Return the (x, y) coordinate for the center point of the cell that contains the specified text.  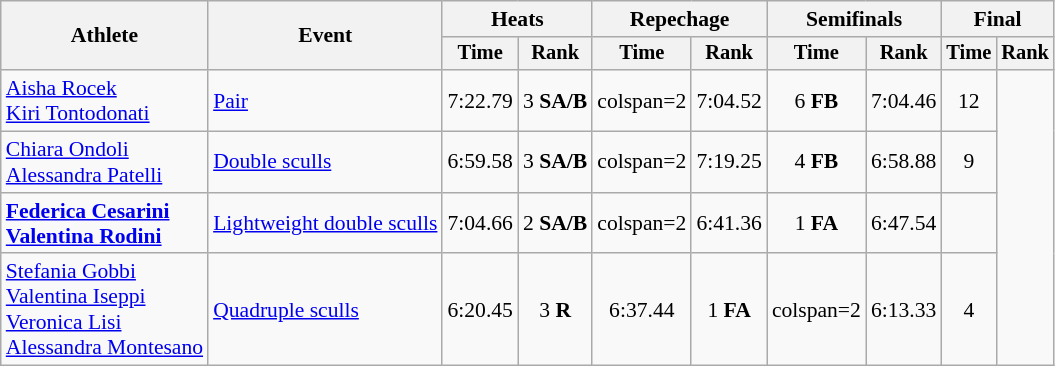
12 (968, 100)
6:37.44 (642, 310)
Chiara OndoliAlessandra Patelli (104, 162)
9 (968, 162)
Aisha RocekKiri Tontodonati (104, 100)
6:58.88 (904, 162)
Pair (325, 100)
6:59.58 (480, 162)
7:19.25 (728, 162)
Stefania GobbiValentina IseppiVeronica LisiAlessandra Montesano (104, 310)
6:47.54 (904, 224)
3 R (555, 310)
6:20.45 (480, 310)
Semifinals (854, 19)
Repechage (680, 19)
7:04.66 (480, 224)
7:04.52 (728, 100)
6:13.33 (904, 310)
Final (997, 19)
4 FB (816, 162)
7:22.79 (480, 100)
4 (968, 310)
Quadruple sculls (325, 310)
7:04.46 (904, 100)
Double sculls (325, 162)
6:41.36 (728, 224)
Lightweight double sculls (325, 224)
Event (325, 36)
Athlete (104, 36)
6 FB (816, 100)
Heats (517, 19)
Federica CesariniValentina Rodini (104, 224)
2 SA/B (555, 224)
